Scan for the cell matching the given text and deliver its [x, y] coordinate at center. 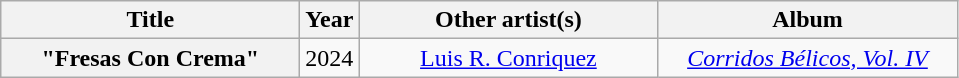
Corridos Bélicos, Vol. IV [808, 58]
Title [150, 20]
Year [330, 20]
Album [808, 20]
Luis R. Conriquez [508, 58]
Other artist(s) [508, 20]
2024 [330, 58]
"Fresas Con Crema" [150, 58]
